For the text-containing cell, return its midpoint in (X, Y) coordinate format. 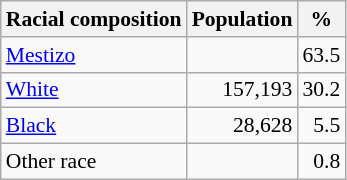
Black (94, 126)
157,193 (242, 90)
Mestizo (94, 55)
Racial composition (94, 19)
Population (242, 19)
% (321, 19)
30.2 (321, 90)
63.5 (321, 55)
White (94, 90)
5.5 (321, 126)
Other race (94, 162)
0.8 (321, 162)
28,628 (242, 126)
